Scan for the cell matching the given text and deliver its (X, Y) coordinate at center. 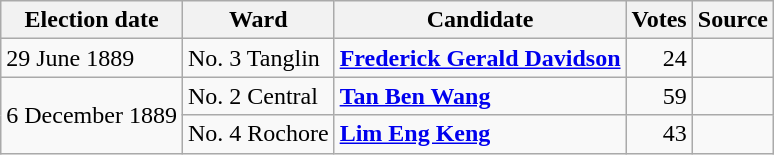
No. 4 Rochore (258, 134)
29 June 1889 (92, 58)
Tan Ben Wang (480, 96)
No. 2 Central (258, 96)
59 (659, 96)
24 (659, 58)
Ward (258, 20)
Candidate (480, 20)
6 December 1889 (92, 115)
Votes (659, 20)
43 (659, 134)
Frederick Gerald Davidson (480, 58)
Source (732, 20)
Lim Eng Keng (480, 134)
Election date (92, 20)
No. 3 Tanglin (258, 58)
